Extract the (X, Y) coordinate from the center of the cell holding the provided text.  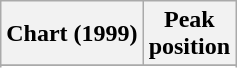
Chart (1999) (72, 34)
Peak position (189, 34)
